Find where the given text appears and provide that cell's center as [x, y] coordinate. 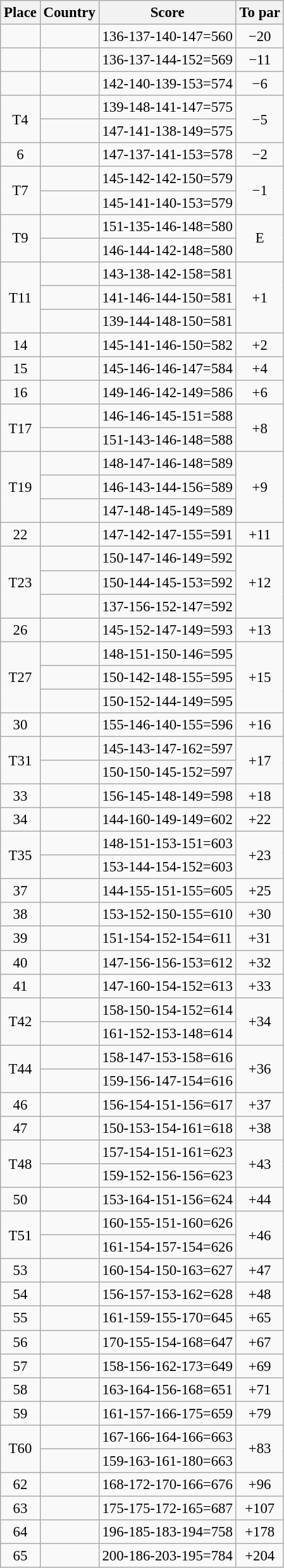
146-144-142-148=580 [167, 250]
+44 [259, 1200]
15 [20, 369]
145-141-146-150=582 [167, 345]
150-153-154-161=618 [167, 1128]
160-155-151-160=626 [167, 1223]
145-142-142-150=579 [167, 179]
147-160-154-152=613 [167, 986]
148-147-146-148=589 [167, 464]
145-146-146-147=584 [167, 369]
E [259, 237]
150-152-144-149=595 [167, 701]
137-156-152-147=592 [167, 606]
+22 [259, 820]
157-154-151-161=623 [167, 1152]
T48 [20, 1163]
147-148-145-149=589 [167, 511]
65 [20, 1556]
+34 [259, 1022]
139-148-141-147=575 [167, 107]
145-141-140-153=579 [167, 203]
145-152-147-149=593 [167, 630]
175-175-172-165=687 [167, 1508]
+16 [259, 725]
T17 [20, 428]
Score [167, 13]
46 [20, 1104]
170-155-154-168=647 [167, 1342]
Place [20, 13]
+9 [259, 488]
6 [20, 155]
To par [259, 13]
40 [20, 962]
+11 [259, 535]
T23 [20, 582]
T51 [20, 1235]
156-145-148-149=598 [167, 796]
34 [20, 820]
+18 [259, 796]
−6 [259, 84]
58 [20, 1389]
+13 [259, 630]
155-146-140-155=596 [167, 725]
62 [20, 1485]
+43 [259, 1163]
151-143-146-148=588 [167, 440]
167-166-164-166=663 [167, 1437]
T44 [20, 1068]
+30 [259, 915]
53 [20, 1271]
+4 [259, 369]
147-137-141-153=578 [167, 155]
+12 [259, 582]
37 [20, 891]
159-163-161-180=663 [167, 1461]
+67 [259, 1342]
147-142-147-155=591 [167, 535]
38 [20, 915]
54 [20, 1295]
148-151-150-146=595 [167, 654]
33 [20, 796]
+6 [259, 392]
64 [20, 1532]
+8 [259, 428]
+37 [259, 1104]
156-154-151-156=617 [167, 1104]
144-155-151-155=605 [167, 891]
39 [20, 938]
139-144-148-150=581 [167, 321]
150-147-146-149=592 [167, 559]
136-137-140-147=560 [167, 37]
59 [20, 1413]
161-154-157-154=626 [167, 1247]
149-146-142-149=586 [167, 392]
16 [20, 392]
+17 [259, 760]
+71 [259, 1389]
T19 [20, 488]
+178 [259, 1532]
+1 [259, 297]
158-150-154-152=614 [167, 1010]
+33 [259, 986]
+36 [259, 1068]
63 [20, 1508]
41 [20, 986]
146-146-145-151=588 [167, 416]
156-157-153-162=628 [167, 1295]
151-154-152-154=611 [167, 938]
+65 [259, 1319]
−20 [259, 37]
Country [70, 13]
163-164-156-168=651 [167, 1389]
+47 [259, 1271]
160-154-150-163=627 [167, 1271]
161-157-166-175=659 [167, 1413]
+46 [259, 1235]
168-172-170-166=676 [167, 1485]
30 [20, 725]
148-151-153-151=603 [167, 844]
158-156-162-173=649 [167, 1366]
+25 [259, 891]
159-156-147-154=616 [167, 1081]
146-143-144-156=589 [167, 488]
+204 [259, 1556]
147-156-156-153=612 [167, 962]
T7 [20, 191]
T60 [20, 1449]
T11 [20, 297]
+83 [259, 1449]
57 [20, 1366]
147-141-138-149=575 [167, 131]
22 [20, 535]
+96 [259, 1485]
+48 [259, 1295]
+69 [259, 1366]
145-143-147-162=597 [167, 748]
+32 [259, 962]
T4 [20, 119]
161-152-153-148=614 [167, 1033]
50 [20, 1200]
56 [20, 1342]
158-147-153-158=616 [167, 1057]
T42 [20, 1022]
47 [20, 1128]
141-146-144-150=581 [167, 297]
+107 [259, 1508]
−11 [259, 60]
14 [20, 345]
T35 [20, 855]
T27 [20, 677]
+38 [259, 1128]
55 [20, 1319]
142-140-139-153=574 [167, 84]
153-152-150-155=610 [167, 915]
+23 [259, 855]
−5 [259, 119]
196-185-183-194=758 [167, 1532]
T9 [20, 237]
150-150-145-152=597 [167, 772]
153-164-151-156=624 [167, 1200]
161-159-155-170=645 [167, 1319]
+15 [259, 677]
+79 [259, 1413]
200-186-203-195=784 [167, 1556]
136-137-144-152=569 [167, 60]
26 [20, 630]
151-135-146-148=580 [167, 226]
150-144-145-153=592 [167, 582]
+31 [259, 938]
143-138-142-158=581 [167, 273]
153-144-154-152=603 [167, 867]
+2 [259, 345]
−1 [259, 191]
−2 [259, 155]
159-152-156-156=623 [167, 1176]
144-160-149-149=602 [167, 820]
150-142-148-155=595 [167, 678]
T31 [20, 760]
